Locate the cell with the specified text and output its (x, y) center coordinate. 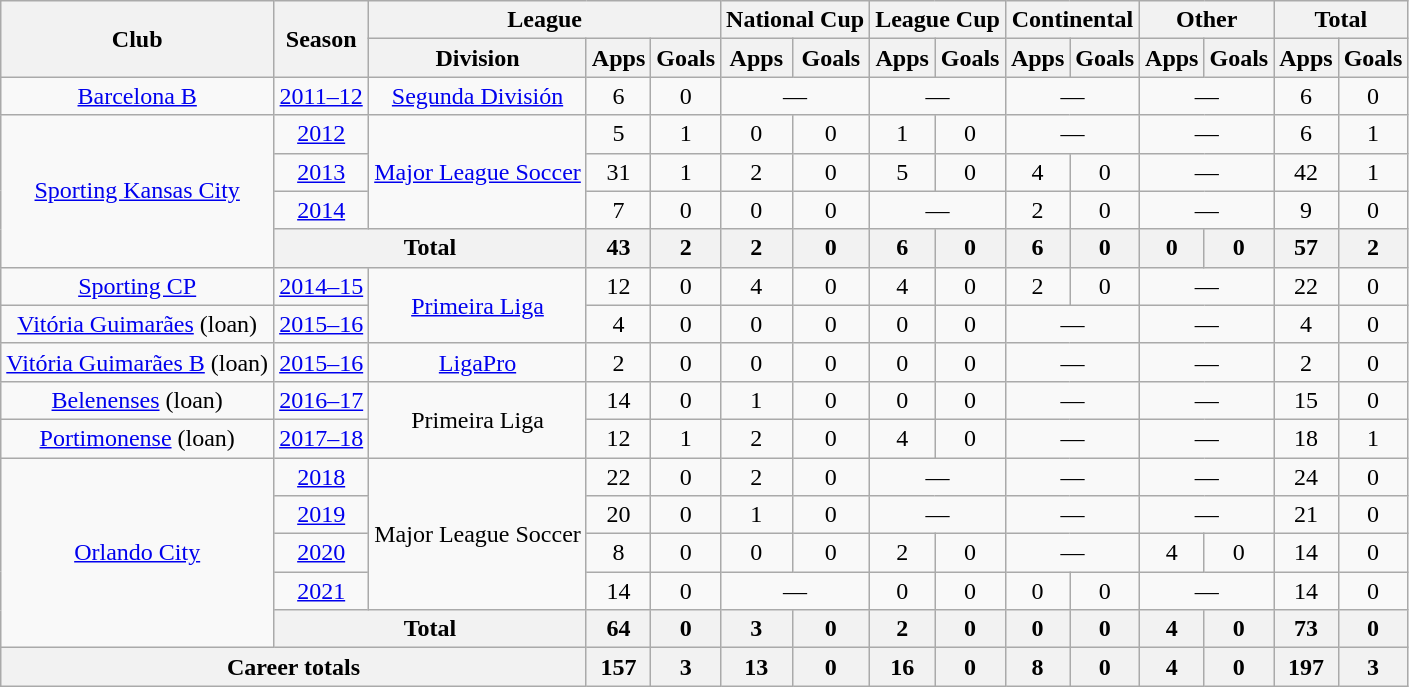
League Cup (938, 20)
43 (618, 248)
20 (618, 515)
2019 (322, 515)
2012 (322, 134)
9 (1306, 210)
Continental (1072, 20)
57 (1306, 248)
2018 (322, 477)
2014–15 (322, 286)
2016–17 (322, 400)
Portimonense (loan) (138, 438)
Belenenses (loan) (138, 400)
Other (1207, 20)
13 (757, 667)
National Cup (796, 20)
2014 (322, 210)
31 (618, 172)
Vitória Guimarães B (loan) (138, 362)
16 (902, 667)
Career totals (294, 667)
2011–12 (322, 96)
Season (322, 39)
2020 (322, 553)
7 (618, 210)
18 (1306, 438)
24 (1306, 477)
157 (618, 667)
Vitória Guimarães (loan) (138, 324)
2013 (322, 172)
Segunda División (478, 96)
21 (1306, 515)
197 (1306, 667)
Barcelona B (138, 96)
15 (1306, 400)
Club (138, 39)
2017–18 (322, 438)
64 (618, 629)
Division (478, 58)
73 (1306, 629)
2021 (322, 591)
Orlando City (138, 553)
Sporting CP (138, 286)
League (545, 20)
LigaPro (478, 362)
Sporting Kansas City (138, 191)
42 (1306, 172)
